Capture the cell that displays the provided text and extract its [x, y] central coordinate. 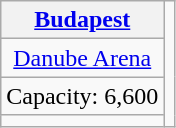
Budapest [82, 20]
Danube Arena [82, 58]
Capacity: 6,600 [82, 96]
